Extract the (X, Y) coordinate from the center of the cell holding the provided text.  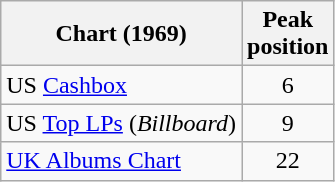
Chart (1969) (122, 34)
UK Albums Chart (122, 161)
Peakposition (288, 34)
US Top LPs (Billboard) (122, 123)
6 (288, 85)
9 (288, 123)
22 (288, 161)
US Cashbox (122, 85)
